Detect which cell encompasses the target text, then output its [x, y] center coordinate. 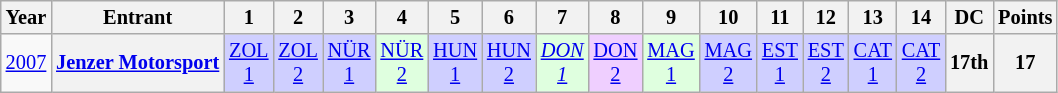
Jenzer Motorsport [138, 63]
17 [1025, 63]
HUN2 [509, 63]
12 [826, 17]
MAG1 [670, 63]
MAG2 [728, 63]
1 [248, 17]
CAT2 [921, 63]
5 [455, 17]
9 [670, 17]
14 [921, 17]
8 [616, 17]
3 [350, 17]
Entrant [138, 17]
ZOL2 [298, 63]
7 [562, 17]
NÜR2 [402, 63]
ZOL1 [248, 63]
17th [969, 63]
EST1 [780, 63]
2007 [26, 63]
Year [26, 17]
HUN1 [455, 63]
10 [728, 17]
4 [402, 17]
11 [780, 17]
6 [509, 17]
DC [969, 17]
EST2 [826, 63]
NÜR1 [350, 63]
DON1 [562, 63]
Points [1025, 17]
2 [298, 17]
DON2 [616, 63]
CAT1 [873, 63]
13 [873, 17]
